Extract the [X, Y] coordinate from the center of the cell holding the provided text.  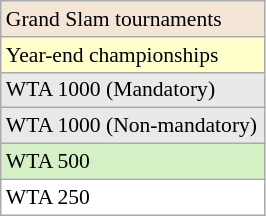
WTA 500 [133, 162]
WTA 1000 (Mandatory) [133, 90]
WTA 1000 (Non-mandatory) [133, 126]
Grand Slam tournaments [133, 19]
Year-end championships [133, 55]
WTA 250 [133, 197]
